Pinpoint the cell where the given text exists, returning its [X, Y] midpoint coordinate. 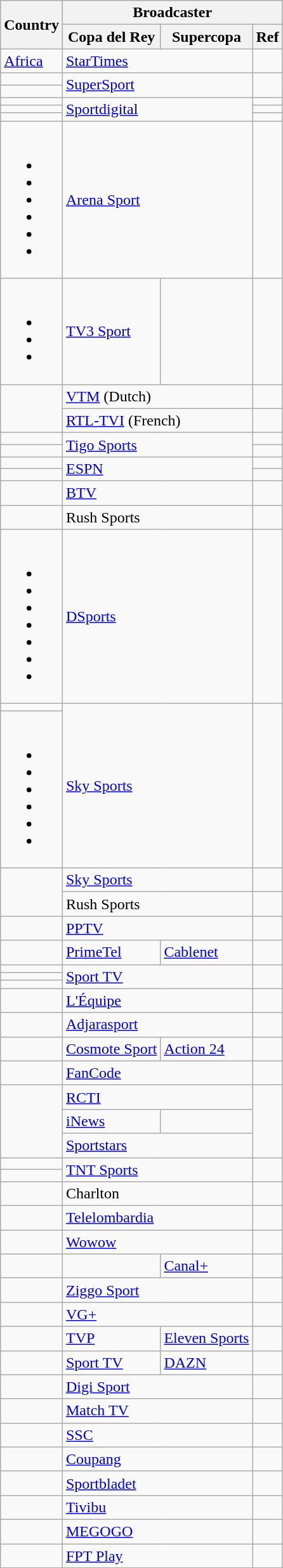
RTL-TVI (French) [157, 420]
Cosmote Sport [111, 1049]
MEGOGO [157, 1531]
FanCode [157, 1073]
Digi Sport [157, 1387]
Africa [32, 61]
DAZN [207, 1363]
TVP [111, 1338]
Wowow [157, 1242]
Tivibu [157, 1507]
Eleven Sports [207, 1338]
Copa del Rey [111, 37]
DSports [157, 616]
Tigo Sports [157, 444]
Cablenet [207, 952]
TV3 Sport [111, 331]
Charlton [157, 1194]
PrimeTel [111, 952]
ESPN [157, 469]
SuperSport [157, 85]
iNews [111, 1121]
Sportbladet [157, 1483]
Ref [268, 37]
Broadcaster [172, 13]
FPT Play [157, 1555]
L'Équipe [157, 1001]
Supercopa [207, 37]
Country [32, 25]
RCTI [157, 1097]
VTM (Dutch) [157, 396]
PPTV [157, 928]
Telelombardia [157, 1218]
Action 24 [207, 1049]
StarTimes [157, 61]
VG+ [157, 1314]
Arena Sport [157, 200]
Sportstars [157, 1145]
Coupang [157, 1459]
Sportdigital [157, 109]
Match TV [157, 1411]
BTV [157, 493]
SSC [157, 1435]
Adjarasport [157, 1025]
TNT Sports [157, 1170]
Canal+ [207, 1266]
Ziggo Sport [157, 1290]
